Return [x, y] of the center of cell containing provided text 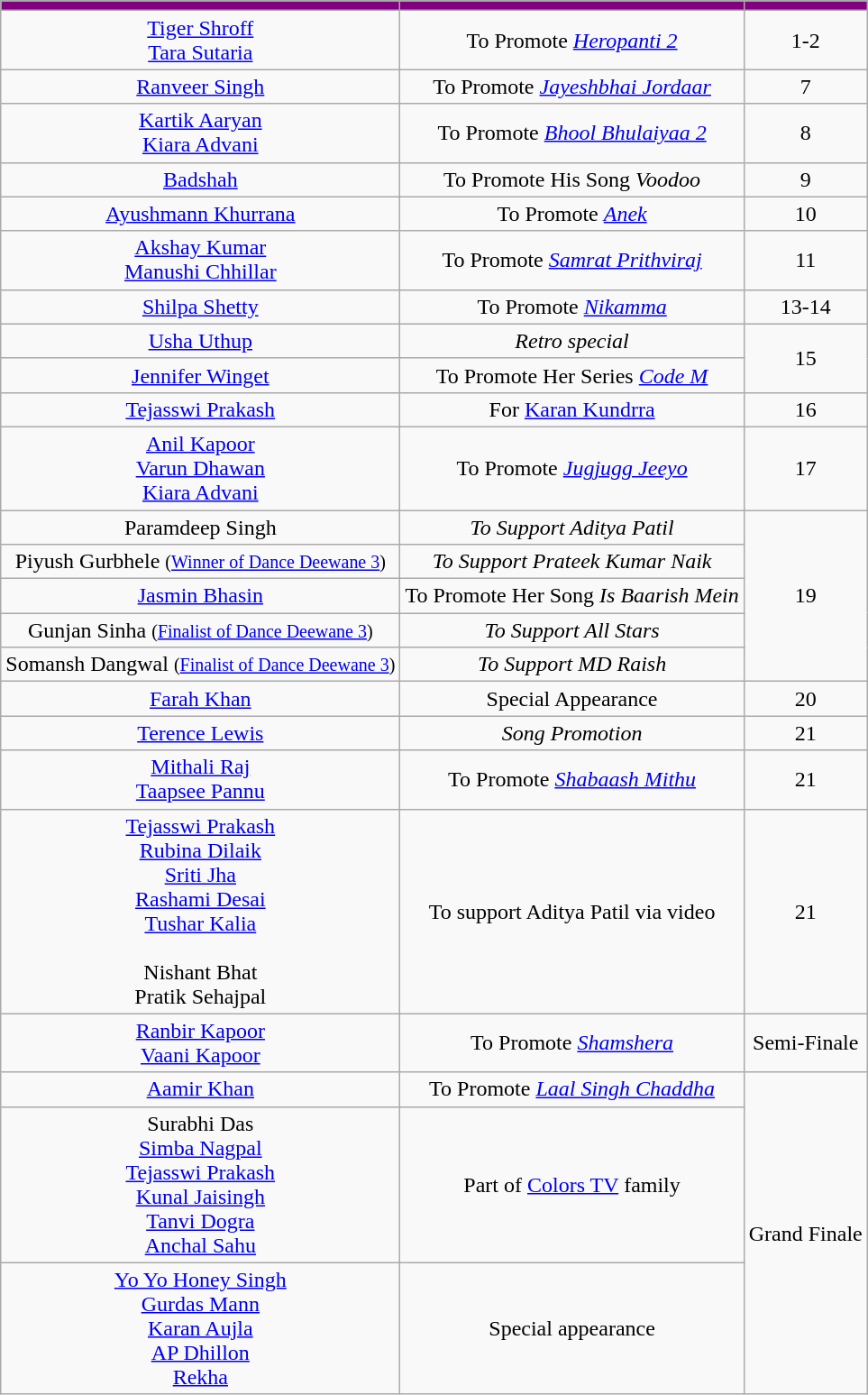
Jennifer Winget [200, 375]
Akshay Kumar Manushi Chhillar [200, 260]
To Promote Jugjugg Jeeyo [571, 468]
Grand Finale [806, 1234]
Tejasswi Prakash Rubina Dilaik Sriti Jha Rashami Desai Tushar Kalia Nishant Bhat Pratik Sehajpal [200, 911]
Tiger Shroff Tara Sutaria [200, 40]
Ayushmann Khurrana [200, 214]
Special Appearance [571, 699]
Paramdeep Singh [200, 528]
Tejasswi Prakash [200, 409]
Part of Colors TV family [571, 1185]
Somansh Dangwal (Finalist of Dance Deewane 3) [200, 665]
Yo Yo Honey Singh Gurdas Mann Karan Aujla AP Dhillon Rekha [200, 1328]
1-2 [806, 40]
Anil Kapoor Varun Dhawan Kiara Advani [200, 468]
Terence Lewis [200, 733]
20 [806, 699]
13-14 [806, 307]
Kartik Aaryan Kiara Advani [200, 133]
To Promote His Song Voodoo [571, 179]
To support Aditya Patil via video [571, 911]
Special appearance [571, 1328]
8 [806, 133]
To Promote Laal Singh Chaddha [571, 1089]
15 [806, 358]
To Support MD Raish [571, 665]
Usha Uthup [200, 341]
To Promote Heropanti 2 [571, 40]
Badshah [200, 179]
Surabhi DasSimba Nagpal Tejasswi Prakash Kunal Jaisingh Tanvi Dogra Anchal Sahu [200, 1185]
To Promote Bhool Bhulaiyaa 2 [571, 133]
Mithali Raj Taapsee Pannu [200, 779]
Song Promotion [571, 733]
Farah Khan [200, 699]
To Promote Shamshera [571, 1042]
16 [806, 409]
Aamir Khan [200, 1089]
To Promote Jayeshbhai Jordaar [571, 87]
Jasmin Bhasin [200, 596]
10 [806, 214]
To Promote Anek [571, 214]
Ranbir Kapoor Vaani Kapoor [200, 1042]
19 [806, 596]
7 [806, 87]
9 [806, 179]
For Karan Kundrra [571, 409]
To Support Aditya Patil [571, 528]
Retro special [571, 341]
To Support All Stars [571, 630]
Gunjan Sinha (Finalist of Dance Deewane 3) [200, 630]
To Promote Shabaash Mithu [571, 779]
17 [806, 468]
Piyush Gurbhele (Winner of Dance Deewane 3) [200, 562]
Semi-Finale [806, 1042]
Ranveer Singh [200, 87]
To Promote Samrat Prithviraj [571, 260]
To Promote Her Song Is Baarish Mein [571, 596]
Shilpa Shetty [200, 307]
11 [806, 260]
To Promote Her Series Code M [571, 375]
To Support Prateek Kumar Naik [571, 562]
To Promote Nikamma [571, 307]
